Detect which cell encompasses the target text, then output its [X, Y] center coordinate. 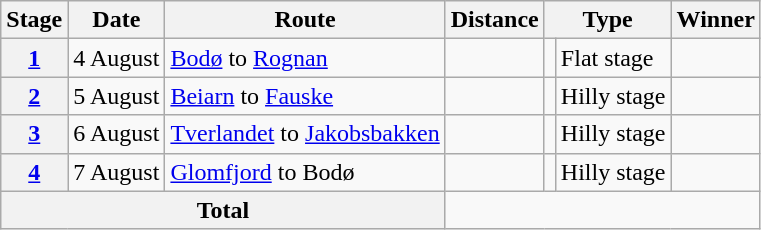
Flat stage [613, 58]
Distance [494, 20]
Tverlandet to Jakobsbakken [305, 134]
4 [34, 172]
2 [34, 96]
1 [34, 58]
7 August [116, 172]
Route [305, 20]
3 [34, 134]
Stage [34, 20]
6 August [116, 134]
Type [608, 20]
Glomfjord to Bodø [305, 172]
5 August [116, 96]
Beiarn to Fauske [305, 96]
4 August [116, 58]
Total [223, 210]
Bodø to Rognan [305, 58]
Date [116, 20]
Winner [716, 20]
